Pinpoint the cell where the given text exists, returning its [x, y] midpoint coordinate. 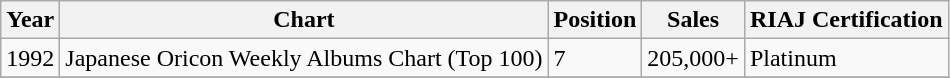
Position [595, 20]
1992 [30, 58]
Platinum [846, 58]
7 [595, 58]
205,000+ [694, 58]
RIAJ Certification [846, 20]
Year [30, 20]
Japanese Oricon Weekly Albums Chart (Top 100) [304, 58]
Sales [694, 20]
Chart [304, 20]
